Find where the given text appears and provide that cell's center as [x, y] coordinate. 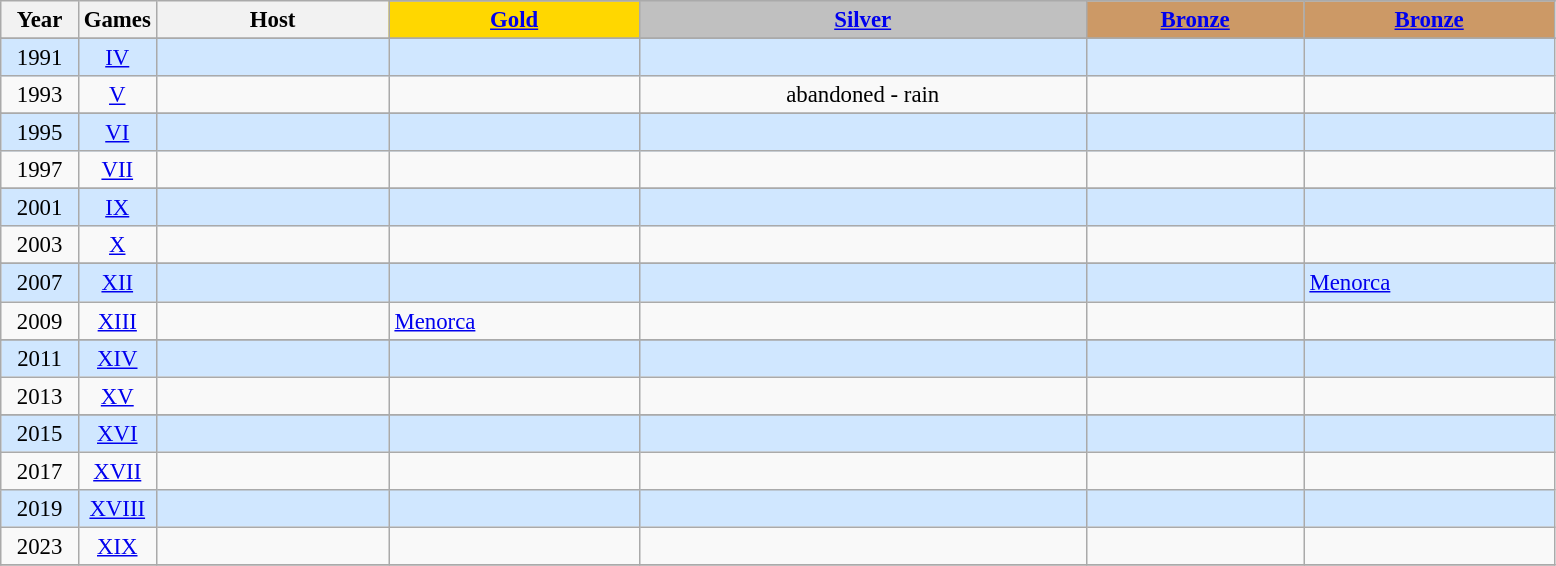
X [117, 245]
Silver [862, 20]
XIII [117, 321]
IV [117, 58]
XIV [117, 358]
XVIII [117, 509]
2019 [40, 509]
2001 [40, 208]
XII [117, 283]
2009 [40, 321]
2013 [40, 396]
XIX [117, 546]
V [117, 95]
2023 [40, 546]
XV [117, 396]
XVII [117, 471]
1995 [40, 133]
IX [117, 208]
2011 [40, 358]
Games [117, 20]
abandoned - rain [862, 95]
2017 [40, 471]
XVI [117, 433]
2003 [40, 245]
VII [117, 170]
2015 [40, 433]
VI [117, 133]
Host [272, 20]
Year [40, 20]
Gold [514, 20]
1991 [40, 58]
1993 [40, 95]
2007 [40, 283]
1997 [40, 170]
